Pinpoint the cell where the given text exists, returning its [X, Y] midpoint coordinate. 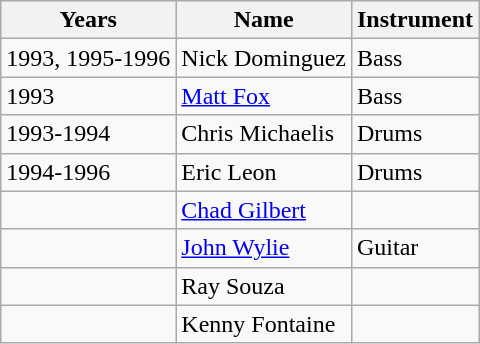
Chad Gilbert [264, 210]
1994-1996 [88, 172]
1993-1994 [88, 134]
Instrument [414, 20]
Eric Leon [264, 172]
1993 [88, 96]
1993, 1995-1996 [88, 58]
Nick Dominguez [264, 58]
Kenny Fontaine [264, 324]
Ray Souza [264, 286]
Chris Michaelis [264, 134]
Name [264, 20]
John Wylie [264, 248]
Matt Fox [264, 96]
Guitar [414, 248]
Years [88, 20]
